Locate the cell with the specified text and output its (x, y) center coordinate. 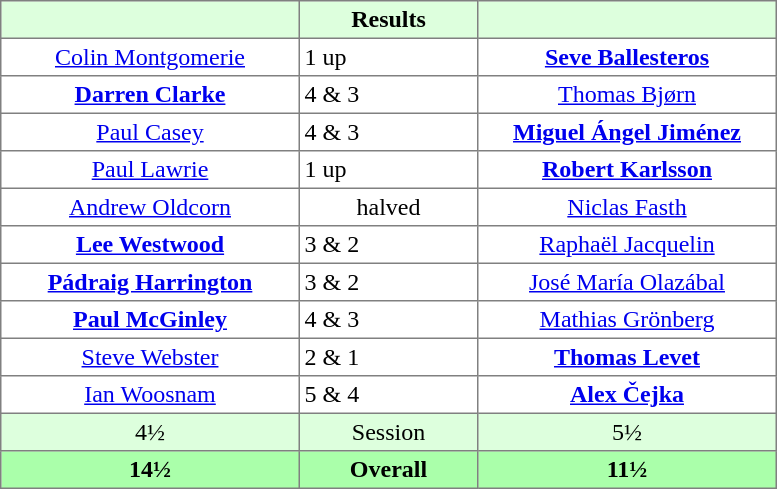
4½ (150, 432)
Overall (388, 470)
Niclas Fasth (627, 207)
Mathias Grönberg (627, 320)
5 & 4 (388, 395)
José María Olazábal (627, 282)
14½ (150, 470)
halved (388, 207)
Ian Woosnam (150, 395)
Robert Karlsson (627, 170)
Paul Lawrie (150, 170)
Darren Clarke (150, 95)
Lee Westwood (150, 245)
Raphaël Jacquelin (627, 245)
Miguel Ángel Jiménez (627, 132)
5½ (627, 432)
Thomas Levet (627, 357)
Seve Ballesteros (627, 57)
2 & 1 (388, 357)
Alex Čejka (627, 395)
Colin Montgomerie (150, 57)
Andrew Oldcorn (150, 207)
Session (388, 432)
Thomas Bjørn (627, 95)
Paul McGinley (150, 320)
Results (388, 20)
11½ (627, 470)
Pádraig Harrington (150, 282)
Steve Webster (150, 357)
Paul Casey (150, 132)
